Return (x, y) of the center of cell containing provided text 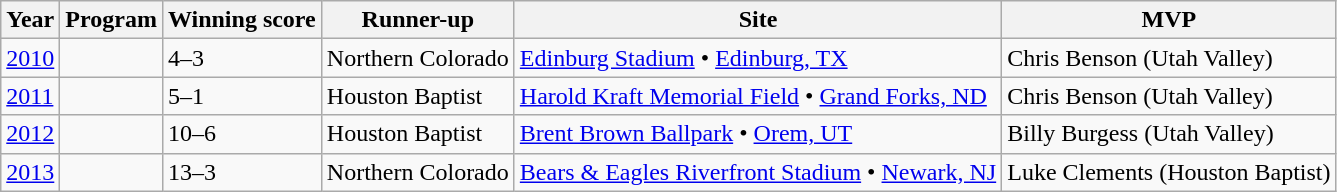
Program (112, 20)
Edinburg Stadium • Edinburg, TX (758, 58)
Billy Burgess (Utah Valley) (1169, 134)
Year (30, 20)
Luke Clements (Houston Baptist) (1169, 172)
2012 (30, 134)
5–1 (242, 96)
MVP (1169, 20)
4–3 (242, 58)
Runner-up (418, 20)
2013 (30, 172)
Brent Brown Ballpark • Orem, UT (758, 134)
Site (758, 20)
Bears & Eagles Riverfront Stadium • Newark, NJ (758, 172)
2010 (30, 58)
Winning score (242, 20)
10–6 (242, 134)
Harold Kraft Memorial Field • Grand Forks, ND (758, 96)
13–3 (242, 172)
2011 (30, 96)
